Search for the cell housing the specified text and yield its [x, y] center coordinate. 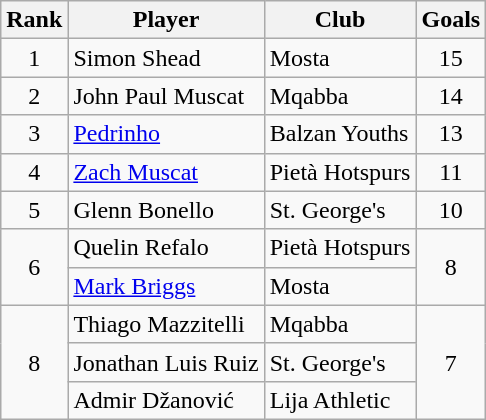
Simon Shead [166, 58]
4 [34, 172]
5 [34, 210]
Admir Džanović [166, 400]
11 [451, 172]
Glenn Bonello [166, 210]
Player [166, 20]
Rank [34, 20]
Lija Athletic [340, 400]
Quelin Refalo [166, 248]
Jonathan Luis Ruiz [166, 362]
Club [340, 20]
Mark Briggs [166, 286]
3 [34, 134]
15 [451, 58]
6 [34, 267]
Balzan Youths [340, 134]
Goals [451, 20]
13 [451, 134]
14 [451, 96]
Zach Muscat [166, 172]
7 [451, 362]
Thiago Mazzitelli [166, 324]
1 [34, 58]
10 [451, 210]
John Paul Muscat [166, 96]
Pedrinho [166, 134]
2 [34, 96]
